Search for the cell housing the specified text and yield its [x, y] center coordinate. 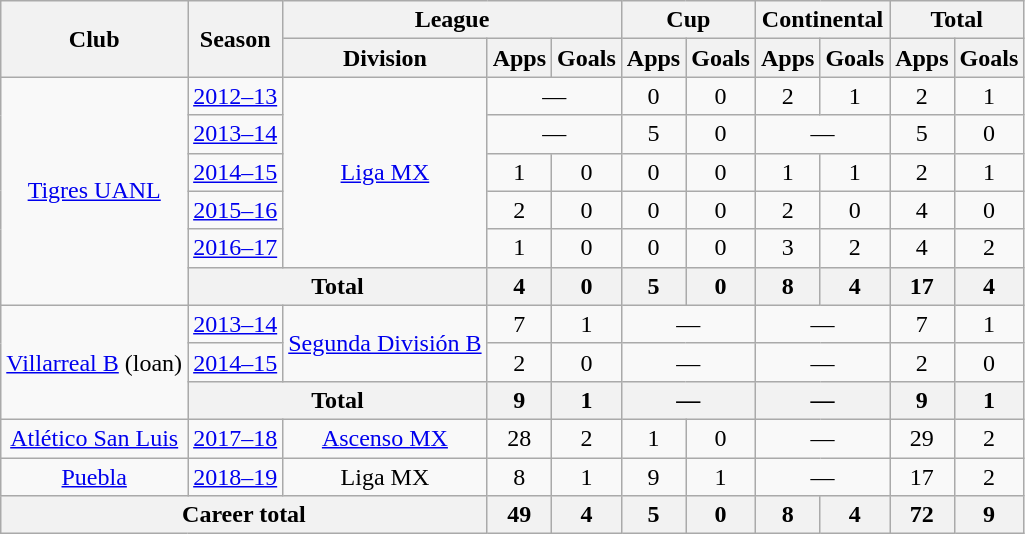
Atlético San Luis [94, 438]
2012–13 [236, 96]
Cup [688, 20]
28 [519, 438]
Career total [244, 515]
Segunda División B [385, 343]
2015–16 [236, 210]
2018–19 [236, 477]
Season [236, 39]
72 [922, 515]
29 [922, 438]
Continental [822, 20]
Puebla [94, 477]
Villarreal B (loan) [94, 362]
League [452, 20]
Club [94, 39]
Division [385, 58]
3 [787, 248]
Ascenso MX [385, 438]
49 [519, 515]
Tigres UANL [94, 191]
2016–17 [236, 248]
2017–18 [236, 438]
